Find where the given text appears and provide that cell's center as (x, y) coordinate. 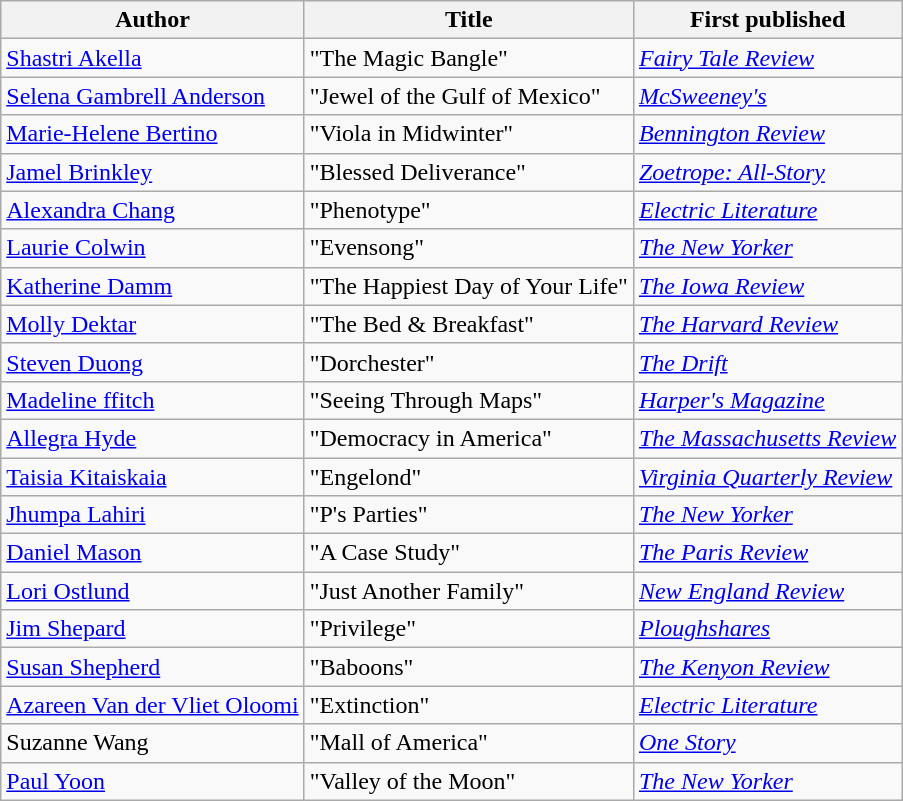
"Jewel of the Gulf of Mexico" (468, 96)
Lori Ostlund (152, 591)
Author (152, 20)
The Kenyon Review (767, 667)
Daniel Mason (152, 553)
"Seeing Through Maps" (468, 400)
Fairy Tale Review (767, 58)
"A Case Study" (468, 553)
Zoetrope: All-Story (767, 172)
Allegra Hyde (152, 438)
Title (468, 20)
"Baboons" (468, 667)
Marie-Helene Bertino (152, 134)
Molly Dektar (152, 324)
"Phenotype" (468, 210)
"The Bed & Breakfast" (468, 324)
The Massachusetts Review (767, 438)
First published (767, 20)
The Paris Review (767, 553)
Taisia Kitaiskaia (152, 477)
Katherine Damm (152, 286)
The Drift (767, 362)
Steven Duong (152, 362)
"Evensong" (468, 248)
"Valley of the Moon" (468, 781)
Jim Shepard (152, 629)
Alexandra Chang (152, 210)
"P's Parties" (468, 515)
Selena Gambrell Anderson (152, 96)
Susan Shepherd (152, 667)
Virginia Quarterly Review (767, 477)
Azareen Van der Vliet Oloomi (152, 705)
Shastri Akella (152, 58)
Jhumpa Lahiri (152, 515)
Suzanne Wang (152, 743)
"Dorchester" (468, 362)
The Harvard Review (767, 324)
Paul Yoon (152, 781)
"Democracy in America" (468, 438)
Laurie Colwin (152, 248)
Harper's Magazine (767, 400)
Madeline ffitch (152, 400)
The Iowa Review (767, 286)
New England Review (767, 591)
"Engelond" (468, 477)
One Story (767, 743)
"Extinction" (468, 705)
"The Happiest Day of Your Life" (468, 286)
"Blessed Deliverance" (468, 172)
"Mall of America" (468, 743)
McSweeney's (767, 96)
"The Magic Bangle" (468, 58)
Bennington Review (767, 134)
"Privilege" (468, 629)
Jamel Brinkley (152, 172)
Ploughshares (767, 629)
"Just Another Family" (468, 591)
"Viola in Midwinter" (468, 134)
